Identify which cell holds the provided text, then report its [X, Y] central coordinate. 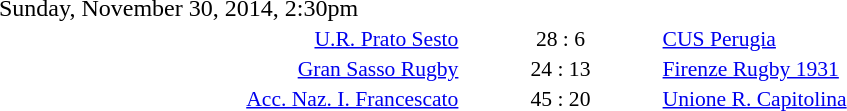
28 : 6 [560, 38]
24 : 13 [560, 68]
